Extract the (X, Y) coordinate from the center of the cell holding the provided text.  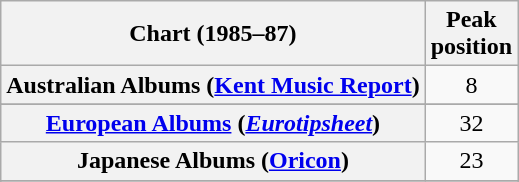
European Albums (Eurotipsheet) (213, 123)
23 (471, 161)
Chart (1985–87) (213, 34)
Australian Albums (Kent Music Report) (213, 85)
32 (471, 123)
8 (471, 85)
Peakposition (471, 34)
Japanese Albums (Oricon) (213, 161)
